Find where the given text appears and provide that cell's center as (x, y) coordinate. 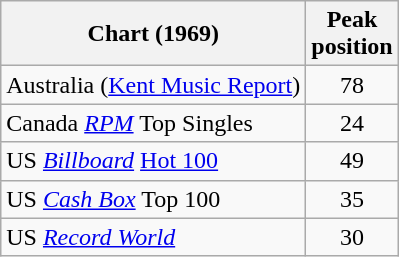
US Billboard Hot 100 (154, 161)
US Record World (154, 237)
78 (352, 85)
Australia (Kent Music Report) (154, 85)
49 (352, 161)
Peakposition (352, 34)
Canada RPM Top Singles (154, 123)
24 (352, 123)
35 (352, 199)
Chart (1969) (154, 34)
30 (352, 237)
US Cash Box Top 100 (154, 199)
